Find where the given text appears and provide that cell's center as [x, y] coordinate. 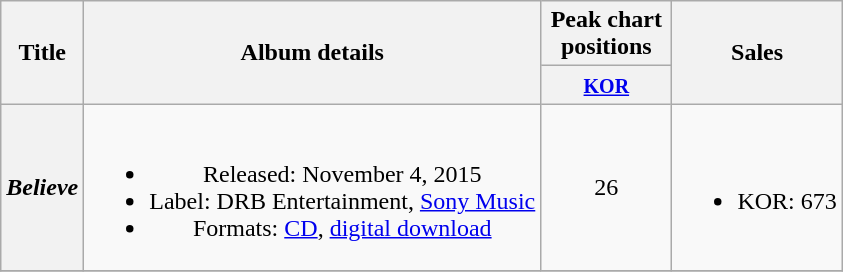
Released: November 4, 2015Label: DRB Entertainment, Sony MusicFormats: CD, digital download [312, 188]
KOR: 673 [757, 188]
Album details [312, 52]
26 [606, 188]
Title [42, 52]
Believe [42, 188]
KOR [606, 85]
Peak chart positions [606, 34]
Sales [757, 52]
